From the cell containing the given text, extract its center point as [x, y] coordinate. 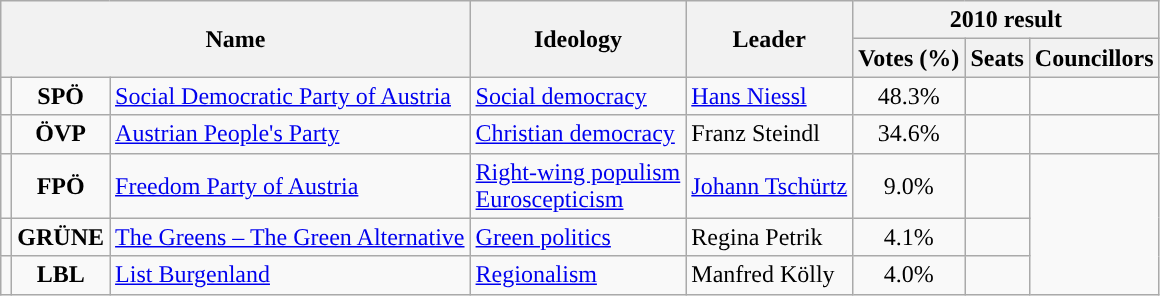
48.3% [909, 96]
Regina Petrik [770, 237]
Hans Niessl [770, 96]
4.1% [909, 237]
Leader [770, 39]
Social democracy [578, 96]
2010 result [1006, 20]
Johann Tschürtz [770, 186]
Seats [997, 58]
LBL [61, 275]
Franz Steindl [770, 134]
FPÖ [61, 186]
Social Democratic Party of Austria [290, 96]
34.6% [909, 134]
Manfred Kölly [770, 275]
Name [236, 39]
The Greens – The Green Alternative [290, 237]
Austrian People's Party [290, 134]
Freedom Party of Austria [290, 186]
Regionalism [578, 275]
Ideology [578, 39]
ÖVP [61, 134]
List Burgenland [290, 275]
Votes (%) [909, 58]
Councillors [1094, 58]
Christian democracy [578, 134]
GRÜNE [61, 237]
4.0% [909, 275]
Right-wing populismEuroscepticism [578, 186]
Green politics [578, 237]
SPÖ [61, 96]
9.0% [909, 186]
